Return the (X, Y) coordinate for the center point of the cell that contains the specified text.  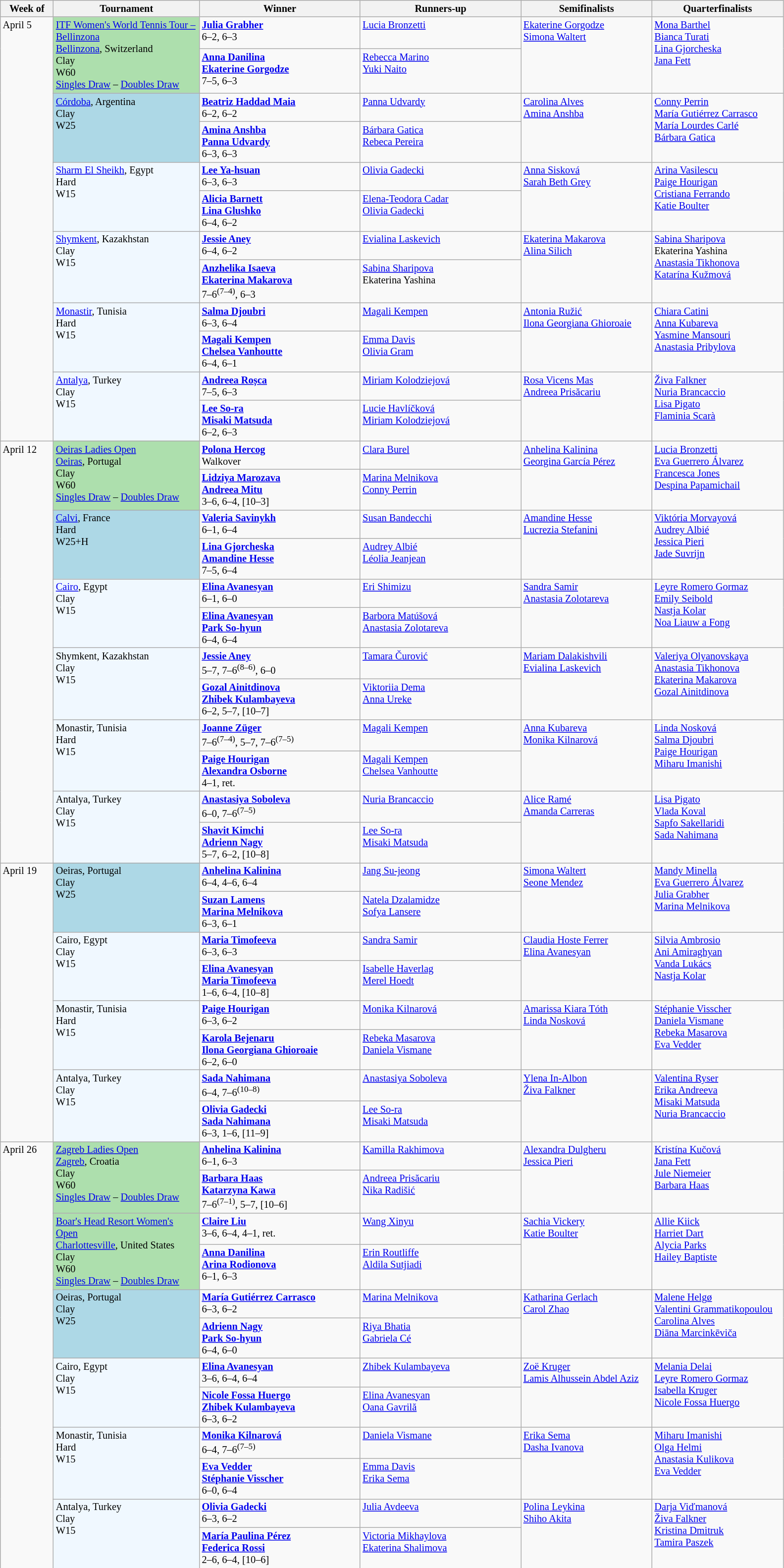
Valentina Ryser Erika Andreeva Misaki Matsuda Nuria Brancaccio (718, 1106)
Viktoriia Dema Anna Ureke (441, 699)
Sandra Samir Anastasia Zolotareva (586, 613)
Miriam Kolodziejová (441, 386)
Ekaterine Gorgodze Simona Waltert (586, 55)
Jang Su-jeong (441, 877)
Elina Avanesyan Park So-hyun 6–4, 6–4 (280, 628)
Jessie Aney 5–7, 7–6(8–6), 6–0 (280, 663)
Winner (280, 8)
Shavit Kimchi Adrienn Nagy 5–7, 6–2, [10–8] (280, 843)
Lee Ya-hsuan 6–3, 6–3 (280, 176)
Alexandra Dulgheru Jessica Pieri (586, 1177)
Beatriz Haddad Maia 6–2, 6–2 (280, 108)
Rebecca Marino Yuki Naito (441, 71)
Lee So-ra Misaki Matsuda 6–2, 6–3 (280, 421)
Eva Vedder Stéphanie Visscher 6–0, 6–4 (280, 1479)
Elina Avanesyan 6–1, 6–0 (280, 593)
April 5 (27, 229)
Rosa Vicens Mas Andreea Prisăcariu (586, 406)
Sada Nahimana 6–4, 7–6(10–8) (280, 1085)
Alice Ramé Amanda Carreras (586, 827)
Lucie Havlíčková Miriam Kolodziejová (441, 421)
ITF Women's World Tennis Tour – Bellinzona Bellinzona, Switzerland Clay W60 Singles Draw – Doubles Draw (127, 55)
Monika Kilnarová 6–4, 7–6(7–5) (280, 1443)
Lucia Bronzetti Eva Guerrero Álvarez Francesca Jones Despina Papamichail (718, 476)
Polina Leykina Shiho Akita (586, 1533)
Lisa Pigato Vlada Koval Sapfo Sakellaridi Sada Nahimana (718, 827)
Bárbara Gatica Rebeca Pereira (441, 142)
Week of (27, 8)
Claudia Hoste Ferrer Elina Avanesyan (586, 966)
Daniela Vismane (441, 1443)
Viktória Morvayová Audrey Albié Jessica Pieri Jade Suvrijn (718, 544)
Sabina Sharipova Ekaterina Yashina Anastasia Tikhonova Katarína Kužmová (718, 267)
Erin Routliffe Aldila Sutjiadi (441, 1267)
Olivia Gadecki (441, 176)
Claire Liu 3–6, 6–4, 4–1, ret. (280, 1229)
Amina Anshba Panna Udvardy 6–3, 6–3 (280, 142)
Miharu Imanishi Olga Helmi Anastasia Kulikova Eva Vedder (718, 1463)
Anhelina Kalinina 6–1, 6–3 (280, 1156)
María Paulina Pérez Federica Rossi 2–6, 6–4, [10–6] (280, 1548)
Suzan Lamens Marina Melnikova 6–3, 6–1 (280, 912)
Nuria Brancaccio (441, 807)
Elina Avanesyan Maria Timofeeva 1–6, 6–4, [10–8] (280, 980)
Elina Avanesyan Oana Gavrilă (441, 1407)
Joanne Züger 7–6(7–4), 5–7, 7–6(7–5) (280, 735)
Leyre Romero Gormaz Emily Seibold Nastja Kolar Noa Liauw a Fong (718, 613)
Natela Dzalamidze Sofya Lansere (441, 912)
Julia Grabher 6–2, 6–3 (280, 33)
Lina Gjorcheska Amandine Hesse 7–5, 6–4 (280, 558)
Arina Vasilescu Paige Hourigan Cristiana Ferrando Katie Boulter (718, 196)
Lucia Bronzetti (441, 33)
Anzhelika Isaeva Ekaterina Makarova 7–6(7–4), 6–3 (280, 281)
Evialina Laskevich (441, 245)
Elena-Teodora Cadar Olivia Gadecki (441, 211)
Silvia Ambrosio Ani Amiraghyan Vanda Lukács Nastja Kolar (718, 966)
Córdoba, Argentina Clay W25 (127, 128)
Barbora Matúšová Anastasia Zolotareva (441, 628)
Sandra Samir (441, 946)
Zoë Kruger Lamis Alhussein Abdel Aziz (586, 1392)
Amandine Hesse Lucrezia Stefanini (586, 544)
Panna Udvardy (441, 108)
Andreea Prisăcariu Nika Radišić (441, 1191)
April 19 (27, 1002)
April 12 (27, 652)
Melania Delai Leyre Romero Gormaz Isabella Kruger Nicole Fossa Huergo (718, 1392)
Emma Davis Erika Sema (441, 1479)
Mariam Dalakishvili Evialina Laskevich (586, 684)
Semifinalists (586, 8)
Zagreb Ladies Open Zagreb, Croatia Clay W60 Singles Draw – Doubles Draw (127, 1177)
Tamara Čurović (441, 663)
Calvi, France Hard W25+H (127, 544)
Elina Avanesyan 3–6, 6–4, 6–4 (280, 1372)
Adrienn Nagy Park So-hyun 6–4, 6–0 (280, 1338)
Eri Shimizu (441, 593)
Marina Melnikova (441, 1303)
Tournament (127, 8)
Polona Hercog Walkover (280, 455)
Malene Helgø Valentini Grammatikopoulou Carolina Alves Diāna Marcinkēviča (718, 1324)
Valeriya Olyanovskaya Anastasia Tikhonova Ekaterina Makarova Gozal Ainitdinova (718, 684)
Salma Djoubri 6–3, 6–4 (280, 317)
Jessie Aney 6–4, 6–2 (280, 245)
Amarissa Kiara Tóth Linda Nosková (586, 1035)
Wang Xinyu (441, 1229)
Anhelina Kalinina 6–4, 4–6, 6–4 (280, 877)
Oeiras Ladies Open Oeiras, Portugal Clay W60 Singles Draw – Doubles Draw (127, 476)
Carolina Alves Amina Anshba (586, 128)
Ylena In-Albon Živa Falkner (586, 1106)
Zhibek Kulambayeva (441, 1372)
Linda Nosková Salma Djoubri Paige Hourigan Miharu Imanishi (718, 755)
Maria Timofeeva 6–3, 6–3 (280, 946)
Alicia Barnett Lina Glushko 6–4, 6–2 (280, 211)
Conny Perrin María Gutiérrez Carrasco María Lourdes Carlé Bárbara Gatica (718, 128)
Erika Sema Dasha Ivanova (586, 1463)
Quarterfinalists (718, 8)
Paige Hourigan Alexandra Osborne 4–1, ret. (280, 771)
Allie Kiick Harriet Dart Alycia Parks Hailey Baptiste (718, 1251)
Anna Sisková Sarah Beth Grey (586, 196)
Anastasiya Soboleva 6–0, 7–6(7–5) (280, 807)
Anhelina Kalinina Georgina García Pérez (586, 476)
Paige Hourigan 6–3, 6–2 (280, 1015)
Karola Bejenaru Ilona Georgiana Ghioroaie 6–2, 6–0 (280, 1050)
Victoria Mikhaylova Ekaterina Shalimova (441, 1548)
María Gutiérrez Carrasco 6–3, 6–2 (280, 1303)
Riya Bhatia Gabriela Cé (441, 1338)
Magali Kempen Chelsea Vanhoutte 6–4, 6–1 (280, 352)
Anna Danilina Ekaterine Gorgodze 7–5, 6–3 (280, 71)
Sachia Vickery Katie Boulter (586, 1251)
Sharm El Sheikh, Egypt Hard W15 (127, 196)
Emma Davis Olivia Gram (441, 352)
Darja Viďmanová Živa Falkner Kristina Dmitruk Tamira Paszek (718, 1533)
Olivia Gadecki Sada Nahimana 6–3, 1–6, [11–9] (280, 1121)
Živa Falkner Nuria Brancaccio Lisa Pigato Flaminia Scarà (718, 406)
Mona Barthel Bianca Turati Lina Gjorcheska Jana Fett (718, 55)
Valeria Savinykh 6–1, 6–4 (280, 524)
Susan Bandecchi (441, 524)
Isabelle Haverlag Merel Hoedt (441, 980)
Lidziya Marozava Andreea Mitu 3–6, 6–4, [10–3] (280, 489)
Monika Kilnarová (441, 1015)
Ekaterina Makarova Alina Silich (586, 267)
Julia Avdeeva (441, 1513)
Anastasiya Soboleva (441, 1085)
April 26 (27, 1354)
Olivia Gadecki 6–3, 6–2 (280, 1513)
Anna Danilina Arina Rodionova 6–1, 6–3 (280, 1267)
Katharina Gerlach Carol Zhao (586, 1324)
Mandy Minella Eva Guerrero Álvarez Julia Grabher Marina Melnikova (718, 897)
Boar's Head Resort Women's Open Charlottesville, United States Clay W60 Singles Draw – Doubles Draw (127, 1251)
Barbara Haas Katarzyna Kawa 7–6(7–1), 5–7, [10–6] (280, 1191)
Antonia Ružić Ilona Georgiana Ghioroaie (586, 337)
Audrey Albié Léolia Jeanjean (441, 558)
Marina Melnikova Conny Perrin (441, 489)
Kamilla Rakhimova (441, 1156)
Magali Kempen Chelsea Vanhoutte (441, 771)
Clara Burel (441, 455)
Runners-up (441, 8)
Nicole Fossa Huergo Zhibek Kulambayeva 6–3, 6–2 (280, 1407)
Gozal Ainitdinova Zhibek Kulambayeva 6–2, 5–7, [10–7] (280, 699)
Stéphanie Visscher Daniela Vismane Rebeka Masarova Eva Vedder (718, 1035)
Anna Kubareva Monika Kilnarová (586, 755)
Simona Waltert Seone Mendez (586, 897)
Andreea Roșca 7–5, 6–3 (280, 386)
Kristína Kučová Jana Fett Jule Niemeier Barbara Haas (718, 1177)
Sabina Sharipova Ekaterina Yashina (441, 281)
Chiara Catini Anna Kubareva Yasmine Mansouri Anastasia Pribylova (718, 337)
Rebeka Masarova Daniela Vismane (441, 1050)
